Provide the (x, y) coordinate of the cell's center where the given text is located.  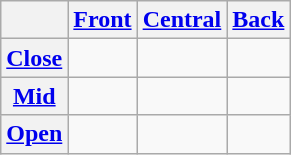
Back (258, 20)
Central (182, 20)
Open (34, 134)
Close (34, 58)
Front (102, 20)
Mid (34, 96)
